For the text-containing cell, return its midpoint in (x, y) coordinate format. 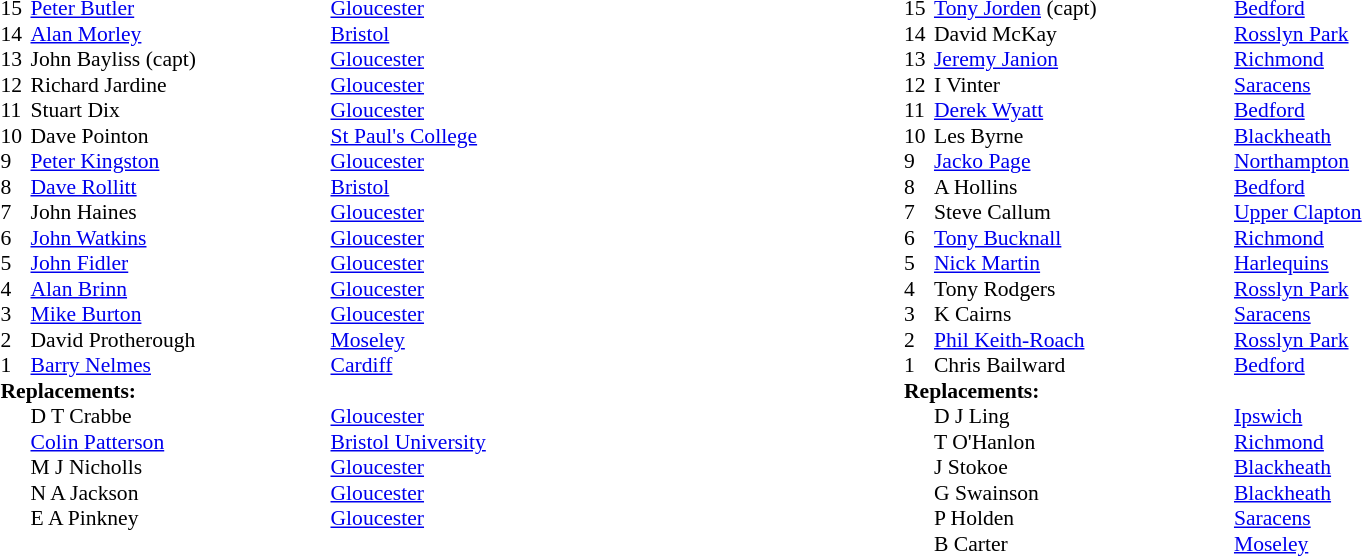
John Fidler (180, 263)
Steve Callum (1084, 213)
Alan Morley (180, 34)
Les Byrne (1084, 136)
Stuart Dix (180, 111)
John Watkins (180, 238)
Barry Nelmes (180, 365)
K Cairns (1084, 315)
Ipswich (1298, 417)
David Protherough (180, 340)
T O'Hanlon (1084, 442)
M J Nicholls (180, 467)
D J Ling (1084, 417)
J Stokoe (1084, 467)
Tony Bucknall (1084, 238)
Alan Brinn (180, 289)
John Haines (180, 213)
P Holden (1084, 519)
Dave Pointon (180, 136)
David McKay (1084, 34)
Phil Keith-Roach (1084, 340)
Jacko Page (1084, 161)
Colin Patterson (180, 442)
Jeremy Janion (1084, 59)
Peter Kingston (180, 161)
Nick Martin (1084, 263)
John Bayliss (capt) (180, 59)
Richard Jardine (180, 85)
Derek Wyatt (1084, 111)
Mike Burton (180, 315)
Chris Bailward (1084, 365)
Northampton (1298, 161)
I Vinter (1084, 85)
N A Jackson (180, 493)
Tony Rodgers (1084, 289)
D T Crabbe (180, 417)
Harlequins (1298, 263)
Cardiff (408, 365)
Moseley (408, 340)
Bristol University (408, 442)
St Paul's College (408, 136)
E A Pinkney (180, 519)
G Swainson (1084, 493)
Upper Clapton (1298, 213)
A Hollins (1084, 187)
Dave Rollitt (180, 187)
